Extract the (X, Y) coordinate from the center of the cell holding the provided text.  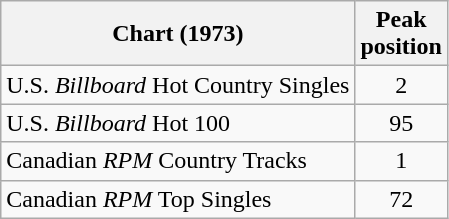
Chart (1973) (178, 34)
Peakposition (401, 34)
2 (401, 85)
1 (401, 161)
U.S. Billboard Hot 100 (178, 123)
Canadian RPM Top Singles (178, 199)
95 (401, 123)
Canadian RPM Country Tracks (178, 161)
72 (401, 199)
U.S. Billboard Hot Country Singles (178, 85)
